Locate the cell with the specified text and output its [X, Y] center coordinate. 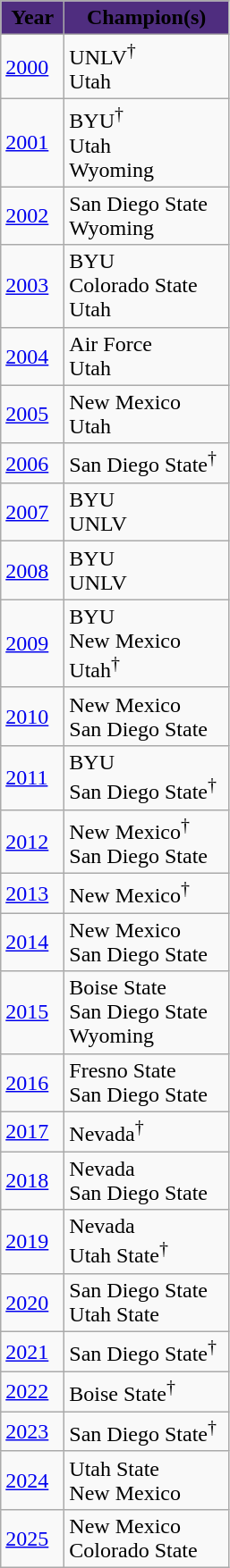
New MexicoColorado State [147, 1539]
2025 [32, 1539]
2013 [32, 893]
2000 [32, 67]
Champion(s) [147, 18]
2020 [32, 1303]
2008 [32, 570]
2001 [32, 143]
2007 [32, 513]
BYUSan Diego State† [147, 777]
Fresno StateSan Diego State [147, 1083]
2024 [32, 1480]
2014 [32, 942]
2011 [32, 777]
UNLV†Utah [147, 67]
BYU†UtahWyoming [147, 143]
Nevada† [147, 1131]
Boise State† [147, 1392]
2015 [32, 1012]
New Mexico† [147, 893]
2006 [32, 463]
2018 [32, 1181]
Year [32, 18]
2023 [32, 1431]
BYUNew MexicoUtah† [147, 643]
2004 [32, 356]
San Diego StateWyoming [147, 216]
2019 [32, 1242]
2002 [32, 216]
2016 [32, 1083]
2021 [32, 1353]
2009 [32, 643]
2010 [32, 717]
New Mexico†San Diego State [147, 842]
2005 [32, 415]
Utah StateNew Mexico [147, 1480]
New MexicoUtah [147, 415]
2017 [32, 1131]
BYUColorado StateUtah [147, 286]
NevadaSan Diego State [147, 1181]
2003 [32, 286]
2022 [32, 1392]
Boise StateSan Diego StateWyoming [147, 1012]
NevadaUtah State† [147, 1242]
2012 [32, 842]
Air ForceUtah [147, 356]
San Diego StateUtah State [147, 1303]
